For the text-containing cell, return its midpoint in (X, Y) coordinate format. 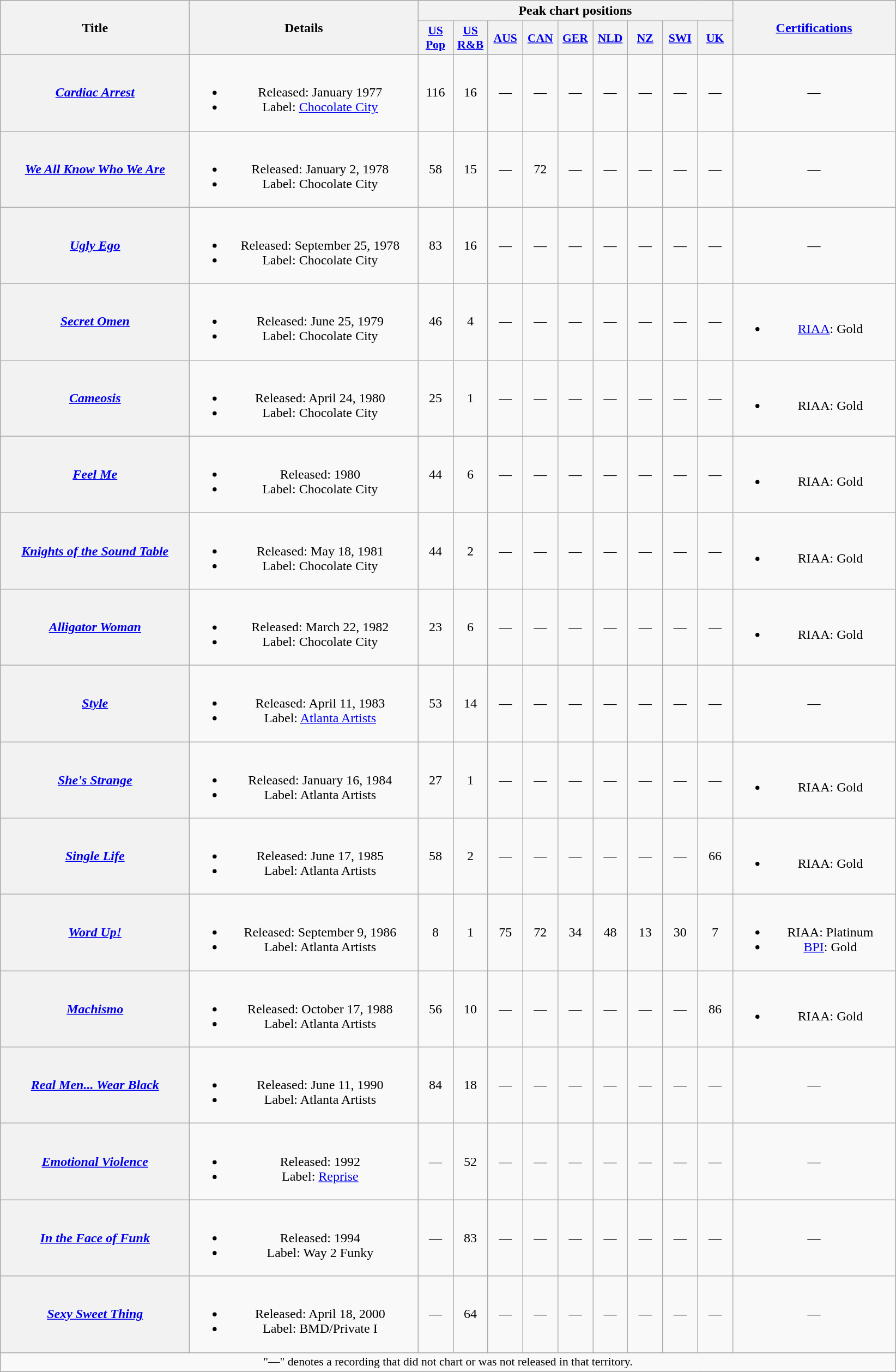
14 (470, 703)
15 (470, 169)
Sexy Sweet Thing (95, 1314)
Feel Me (95, 474)
Released: June 25, 1979Label: Chocolate City (304, 322)
52 (470, 1162)
UK (715, 38)
Released: April 11, 1983Label: Atlanta Artists (304, 703)
Cameosis (95, 398)
25 (435, 398)
Released: October 17, 1988Label: Atlanta Artists (304, 1009)
Details (304, 27)
116 (435, 93)
Released: June 17, 1985Label: Atlanta Artists (304, 856)
Released: May 18, 1981Label: Chocolate City (304, 551)
Released: January 2, 1978Label: Chocolate City (304, 169)
RIAA: PlatinumBPI: Gold (814, 933)
53 (435, 703)
SWI (680, 38)
Released: April 24, 1980Label: Chocolate City (304, 398)
In the Face of Funk (95, 1238)
Secret Omen (95, 322)
Machismo (95, 1009)
Released: September 25, 1978Label: Chocolate City (304, 245)
Released: 1980Label: Chocolate City (304, 474)
US Pop (435, 38)
64 (470, 1314)
GER (575, 38)
Released: September 9, 1986Label: Atlanta Artists (304, 933)
CAN (540, 38)
USR&B (470, 38)
Certifications (814, 27)
84 (435, 1085)
7 (715, 933)
34 (575, 933)
Released: 1992Label: Reprise (304, 1162)
Released: June 11, 1990Label: Atlanta Artists (304, 1085)
Released: January 16, 1984Label: Atlanta Artists (304, 779)
Cardiac Arrest (95, 93)
66 (715, 856)
AUS (505, 38)
NLD (610, 38)
"—" denotes a recording that did not chart or was not released in that territory. (448, 1362)
Released: January 1977Label: Chocolate City (304, 93)
23 (435, 627)
8 (435, 933)
She's Strange (95, 779)
Released: 1994Label: Way 2 Funky (304, 1238)
Alligator Woman (95, 627)
Real Men... Wear Black (95, 1085)
Released: April 18, 2000Label: BMD/Private I (304, 1314)
Knights of the Sound Table (95, 551)
27 (435, 779)
56 (435, 1009)
30 (680, 933)
10 (470, 1009)
46 (435, 322)
86 (715, 1009)
We All Know Who We Are (95, 169)
Single Life (95, 856)
Released: March 22, 1982Label: Chocolate City (304, 627)
Title (95, 27)
Style (95, 703)
Peak chart positions (576, 11)
13 (645, 933)
Word Up! (95, 933)
18 (470, 1085)
75 (505, 933)
4 (470, 322)
Emotional Violence (95, 1162)
NZ (645, 38)
Ugly Ego (95, 245)
48 (610, 933)
